Capture the cell that displays the provided text and extract its (x, y) central coordinate. 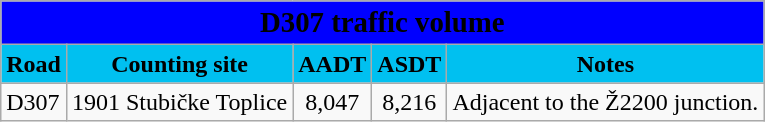
1901 Stubičke Toplice (179, 102)
Counting site (179, 64)
8,047 (332, 102)
Notes (606, 64)
ASDT (410, 64)
Adjacent to the Ž2200 junction. (606, 102)
AADT (332, 64)
8,216 (410, 102)
D307 traffic volume (382, 23)
Road (34, 64)
D307 (34, 102)
